Detect which cell encompasses the target text, then output its (x, y) center coordinate. 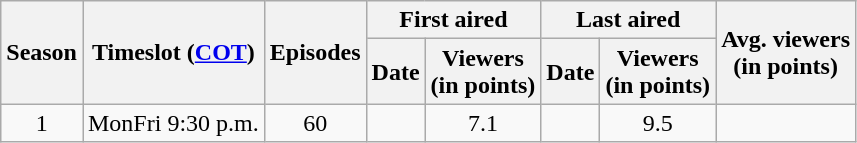
7.1 (483, 123)
MonFri 9:30 p.m. (173, 123)
60 (315, 123)
Last aired (628, 20)
Avg. viewers(in points) (786, 52)
Timeslot (COT) (173, 52)
1 (42, 123)
9.5 (658, 123)
Episodes (315, 52)
First aired (454, 20)
Season (42, 52)
